Search for the cell housing the specified text and yield its [x, y] center coordinate. 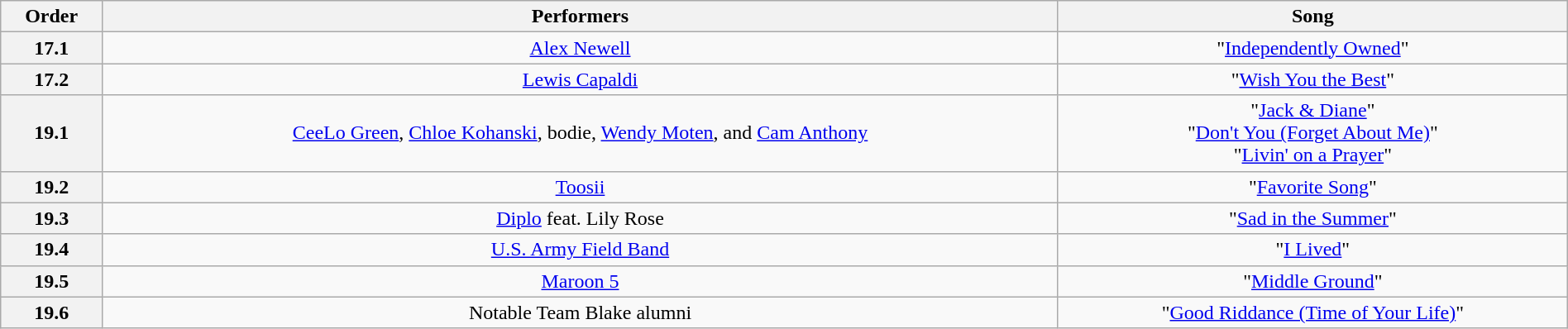
19.5 [51, 281]
19.4 [51, 250]
Notable Team Blake alumni [581, 312]
"Favorite Song" [1312, 187]
17.2 [51, 79]
Performers [581, 17]
CeeLo Green, Chloe Kohanski, bodie, Wendy Moten, and Cam Anthony [581, 133]
U.S. Army Field Band [581, 250]
Order [51, 17]
Lewis Capaldi [581, 79]
Toosii [581, 187]
Maroon 5 [581, 281]
"Sad in the Summer" [1312, 218]
Song [1312, 17]
"I Lived" [1312, 250]
"Jack & Diane" "Don't You (Forget About Me)" "Livin' on a Prayer" [1312, 133]
"Middle Ground" [1312, 281]
19.6 [51, 312]
"Independently Owned" [1312, 48]
19.3 [51, 218]
"Good Riddance (Time of Your Life)" [1312, 312]
19.1 [51, 133]
19.2 [51, 187]
Alex Newell [581, 48]
Diplo feat. Lily Rose [581, 218]
"Wish You the Best" [1312, 79]
17.1 [51, 48]
